Search for the cell housing the specified text and yield its (X, Y) center coordinate. 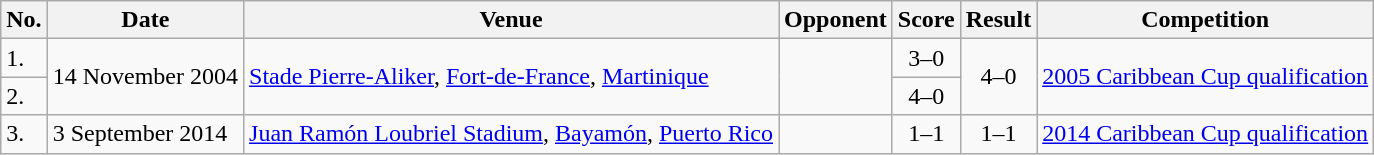
14 November 2004 (145, 77)
2014 Caribbean Cup qualification (1206, 134)
Competition (1206, 20)
Venue (512, 20)
3. (24, 134)
3–0 (926, 58)
Juan Ramón Loubriel Stadium, Bayamón, Puerto Rico (512, 134)
Date (145, 20)
Score (926, 20)
3 September 2014 (145, 134)
Opponent (836, 20)
Result (998, 20)
No. (24, 20)
Stade Pierre-Aliker, Fort-de-France, Martinique (512, 77)
2005 Caribbean Cup qualification (1206, 77)
1. (24, 58)
2. (24, 96)
